From the cell containing the given text, extract its center point as [X, Y] coordinate. 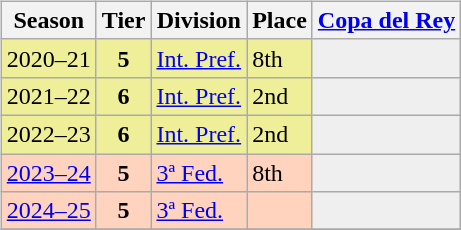
Division [199, 20]
Place [280, 20]
2023–24 [48, 173]
Copa del Rey [386, 20]
Tier [124, 20]
2022–23 [48, 134]
2024–25 [48, 211]
2021–22 [48, 96]
Season [48, 20]
2020–21 [48, 58]
